For the text-containing cell, return its midpoint in (x, y) coordinate format. 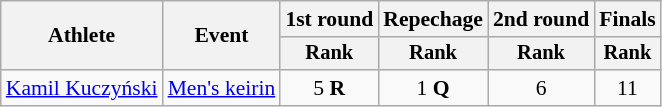
1st round (329, 19)
11 (628, 88)
Event (222, 36)
Athlete (82, 36)
2nd round (541, 19)
Kamil Kuczyński (82, 88)
1 Q (433, 88)
Repechage (433, 19)
5 R (329, 88)
Finals (628, 19)
6 (541, 88)
Men's keirin (222, 88)
